Return the [x, y] coordinate for the center point of the cell that contains the specified text.  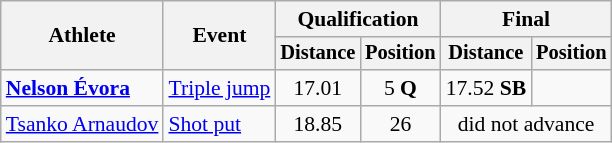
Triple jump [219, 88]
Shot put [219, 124]
Qualification [358, 19]
18.85 [318, 124]
Final [526, 19]
26 [400, 124]
Nelson Évora [82, 88]
17.01 [318, 88]
Athlete [82, 36]
Event [219, 36]
Tsanko Arnaudov [82, 124]
5 Q [400, 88]
17.52 SB [486, 88]
did not advance [526, 124]
